For the text-containing cell, return its midpoint in (X, Y) coordinate format. 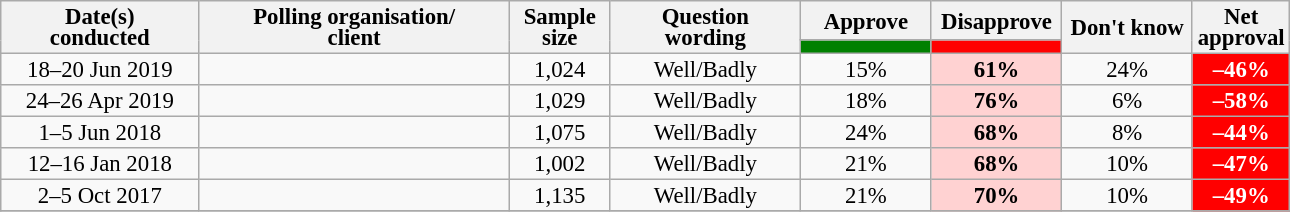
18–20 Jun 2019 (100, 70)
–44% (1241, 133)
–47% (1241, 164)
1,075 (560, 133)
8% (1128, 133)
Sample size (560, 28)
–46% (1241, 70)
6% (1128, 101)
15% (866, 70)
Polling organisation/client (354, 28)
Questionwording (706, 28)
18% (866, 101)
Approve (866, 20)
–49% (1241, 196)
–58% (1241, 101)
2–5 Oct 2017 (100, 196)
1,002 (560, 164)
Don't know (1128, 28)
Net approval (1241, 28)
1,135 (560, 196)
1,024 (560, 70)
61% (996, 70)
1–5 Jun 2018 (100, 133)
76% (996, 101)
24–26 Apr 2019 (100, 101)
12–16 Jan 2018 (100, 164)
Date(s)conducted (100, 28)
1,029 (560, 101)
70% (996, 196)
Disapprove (996, 20)
